Scan for the cell matching the given text and deliver its (X, Y) coordinate at center. 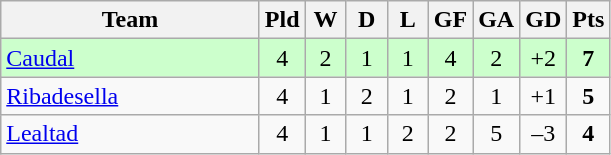
+2 (544, 58)
Team (130, 20)
L (408, 20)
Ribadesella (130, 96)
Lealtad (130, 134)
D (366, 20)
GF (450, 20)
Caudal (130, 58)
GD (544, 20)
GA (496, 20)
+1 (544, 96)
Pld (282, 20)
–3 (544, 134)
Pts (588, 20)
W (326, 20)
7 (588, 58)
